Pinpoint the cell where the given text exists, returning its (x, y) midpoint coordinate. 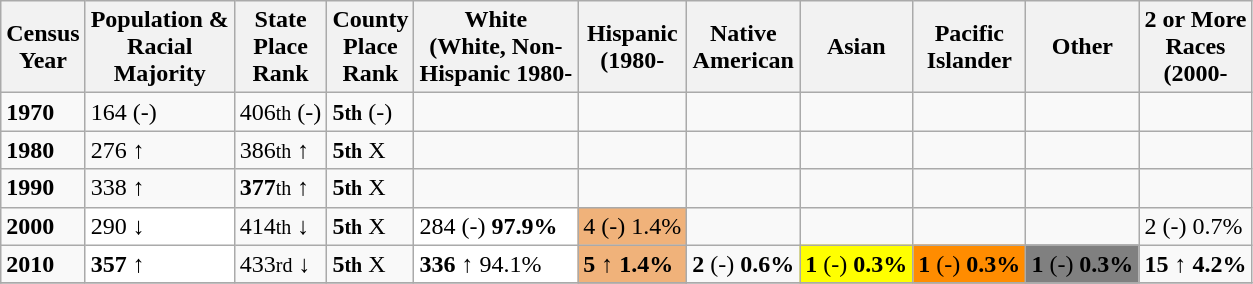
386th ↑ (280, 150)
336 ↑ 94.1% (496, 264)
Asian (856, 47)
2 or MoreRaces(2000- (1196, 47)
Population &RacialMajority (160, 47)
2 (-) 0.7% (1196, 226)
Hispanic(1980- (632, 47)
1990 (43, 188)
338 ↑ (160, 188)
4 (-) 1.4% (632, 226)
290 ↓ (160, 226)
414th ↓ (280, 226)
276 ↑ (160, 150)
357 ↑ (160, 264)
1970 (43, 112)
PacificIslander (970, 47)
2000 (43, 226)
StatePlaceRank (280, 47)
Other (1082, 47)
15 ↑ 4.2% (1196, 264)
White(White, Non-Hispanic 1980- (496, 47)
CensusYear (43, 47)
164 (-) (160, 112)
284 (-) 97.9% (496, 226)
NativeAmerican (744, 47)
1980 (43, 150)
CountyPlaceRank (370, 47)
5th (-) (370, 112)
433rd ↓ (280, 264)
2010 (43, 264)
406th (-) (280, 112)
377th ↑ (280, 188)
2 (-) 0.6% (744, 264)
5 ↑ 1.4% (632, 264)
